Scan for the cell matching the given text and deliver its (X, Y) coordinate at center. 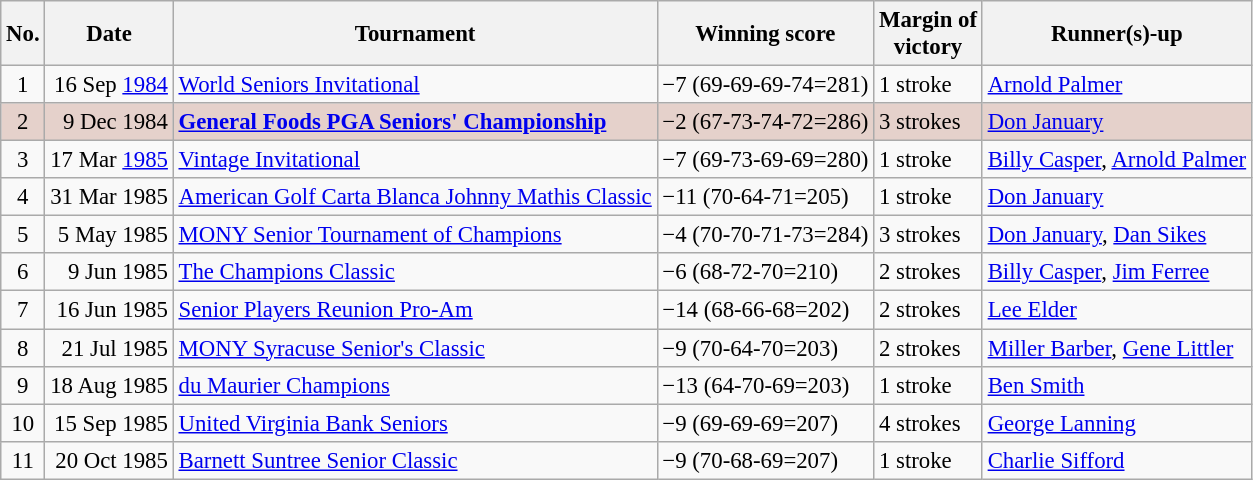
MONY Senior Tournament of Champions (415, 235)
Tournament (415, 34)
Date (109, 34)
No. (23, 34)
7 (23, 310)
−9 (70-68-69=207) (766, 460)
Runner(s)-up (1116, 34)
15 Sep 1985 (109, 423)
20 Oct 1985 (109, 460)
Barnett Suntree Senior Classic (415, 460)
−13 (64-70-69=203) (766, 385)
9 Jun 1985 (109, 273)
−9 (69-69-69=207) (766, 423)
17 Mar 1985 (109, 160)
Winning score (766, 34)
General Foods PGA Seniors' Championship (415, 122)
MONY Syracuse Senior's Classic (415, 348)
−14 (68-66-68=202) (766, 310)
4 (23, 197)
World Seniors Invitational (415, 85)
George Lanning (1116, 423)
Senior Players Reunion Pro-Am (415, 310)
2 (23, 122)
American Golf Carta Blanca Johnny Mathis Classic (415, 197)
31 Mar 1985 (109, 197)
11 (23, 460)
Margin ofvictory (928, 34)
United Virginia Bank Seniors (415, 423)
−4 (70-70-71-73=284) (766, 235)
−7 (69-73-69-69=280) (766, 160)
16 Jun 1985 (109, 310)
9 Dec 1984 (109, 122)
−2 (67-73-74-72=286) (766, 122)
Vintage Invitational (415, 160)
4 strokes (928, 423)
Billy Casper, Arnold Palmer (1116, 160)
du Maurier Champions (415, 385)
16 Sep 1984 (109, 85)
Billy Casper, Jim Ferree (1116, 273)
Miller Barber, Gene Littler (1116, 348)
5 (23, 235)
10 (23, 423)
Ben Smith (1116, 385)
6 (23, 273)
3 (23, 160)
−11 (70-64-71=205) (766, 197)
1 (23, 85)
Lee Elder (1116, 310)
21 Jul 1985 (109, 348)
8 (23, 348)
9 (23, 385)
Arnold Palmer (1116, 85)
Don January, Dan Sikes (1116, 235)
−6 (68-72-70=210) (766, 273)
Charlie Sifford (1116, 460)
−7 (69-69-69-74=281) (766, 85)
−9 (70-64-70=203) (766, 348)
5 May 1985 (109, 235)
18 Aug 1985 (109, 385)
The Champions Classic (415, 273)
